Pinpoint the cell where the given text exists, returning its [X, Y] midpoint coordinate. 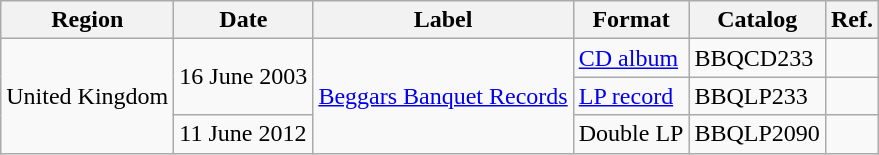
United Kingdom [88, 96]
BBQLP233 [757, 96]
Ref. [852, 20]
Label [443, 20]
LP record [631, 96]
Beggars Banquet Records [443, 96]
Date [244, 20]
16 June 2003 [244, 77]
Double LP [631, 134]
Catalog [757, 20]
Format [631, 20]
11 June 2012 [244, 134]
BBQLP2090 [757, 134]
BBQCD233 [757, 58]
CD album [631, 58]
Region [88, 20]
